Detect which cell encompasses the target text, then output its [x, y] center coordinate. 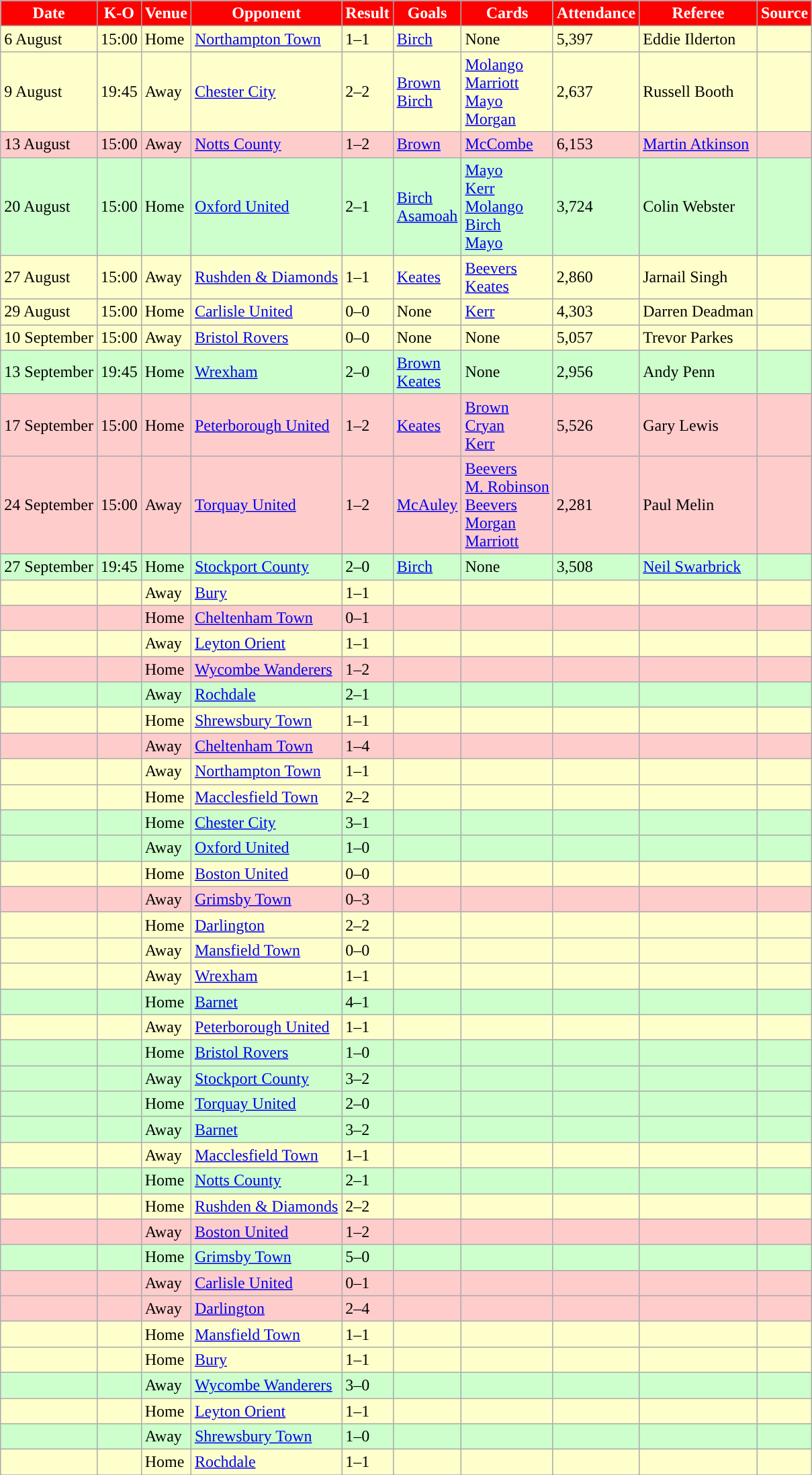
20 August [49, 206]
Brown [427, 144]
McAuley [427, 505]
3–0 [367, 1385]
2,860 [596, 277]
13 September [49, 372]
Source [784, 13]
4–1 [367, 1002]
Kerr [507, 312]
2,637 [596, 91]
Colin Webster [698, 206]
Martin Atkinson [698, 144]
Date [49, 13]
Jarnail Singh [698, 277]
Eddie Ilderton [698, 39]
6 August [49, 39]
Brown Birch [427, 91]
Brown Keates [427, 372]
5–0 [367, 1257]
3–1 [367, 823]
Brown Cryan Kerr [507, 425]
Russell Booth [698, 91]
Referee [698, 13]
2,281 [596, 505]
Paul Melin [698, 505]
Beevers M. Robinson Beevers Morgan Marriott [507, 505]
Andy Penn [698, 372]
Venue [166, 13]
4,303 [596, 312]
13 August [49, 144]
3,508 [596, 566]
29 August [49, 312]
10 September [49, 337]
5,526 [596, 425]
2–4 [367, 1308]
1–4 [367, 746]
9 August [49, 91]
Trevor Parkes [698, 337]
2,956 [596, 372]
5,057 [596, 337]
27 September [49, 566]
Beevers Keates [507, 277]
Darren Deadman [698, 312]
5,397 [596, 39]
Goals [427, 13]
Mayo Kerr Molango Birch Mayo [507, 206]
Cards [507, 13]
24 September [49, 505]
3,724 [596, 206]
Molango Marriott Mayo Morgan [507, 91]
27 August [49, 277]
0–3 [367, 899]
6,153 [596, 144]
Attendance [596, 13]
Result [367, 13]
Neil Swarbrick [698, 566]
K-O [119, 13]
Birch Asamoah [427, 206]
17 September [49, 425]
McCombe [507, 144]
Gary Lewis [698, 425]
Opponent [266, 13]
